Identify which cell holds the provided text, then report its [X, Y] central coordinate. 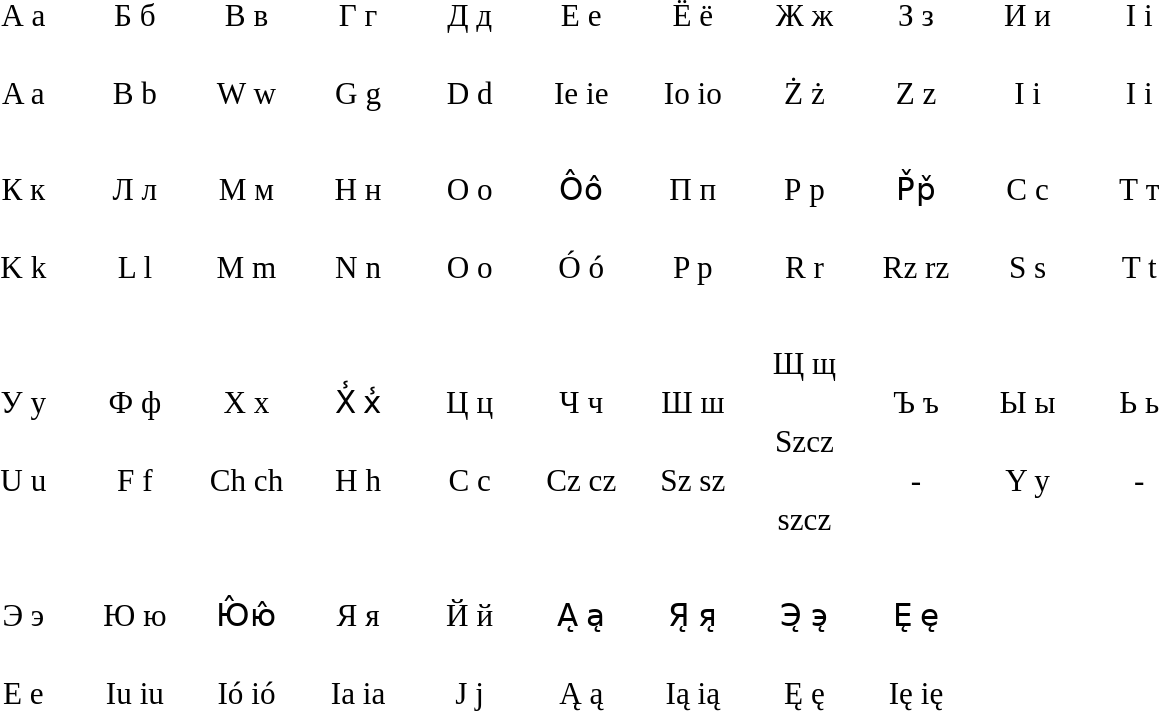
Ф фF f [136, 442]
Ш шSz sz [694, 442]
П пP p [694, 228]
М мM m [246, 228]
Ъ ъ- [916, 442]
Р рR r [804, 228]
О̂о̂Ó ó [582, 228]
Р̌р̌Rz rz [916, 228]
Х хCh ch [246, 442]
Х̾ х̾H h [358, 442]
Ы ыY y [1028, 442]
О оO o [470, 228]
Щ щSzcz szcz [804, 442]
Ц цC c [470, 442]
Н нN n [358, 228]
С сS s [1028, 228]
Ч чCz cz [582, 442]
Л лL l [136, 228]
